Output the (x, y) coordinate of the center of the cell containing the given text.  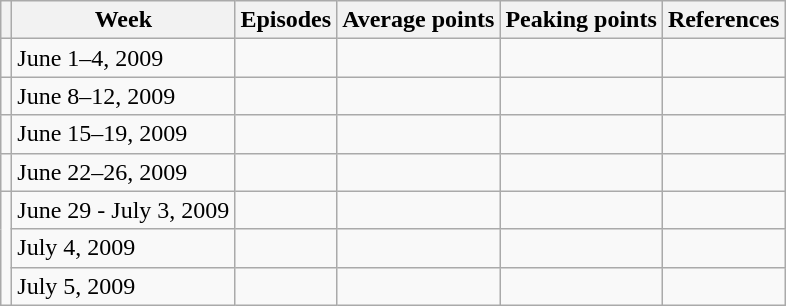
Peaking points (581, 20)
July 5, 2009 (124, 286)
June 29 - July 3, 2009 (124, 210)
June 22–26, 2009 (124, 172)
Average points (418, 20)
July 4, 2009 (124, 248)
June 15–19, 2009 (124, 134)
Episodes (286, 20)
June 1–4, 2009 (124, 58)
References (724, 20)
Week (124, 20)
June 8–12, 2009 (124, 96)
